Output the [X, Y] coordinate of the center of the cell containing the given text.  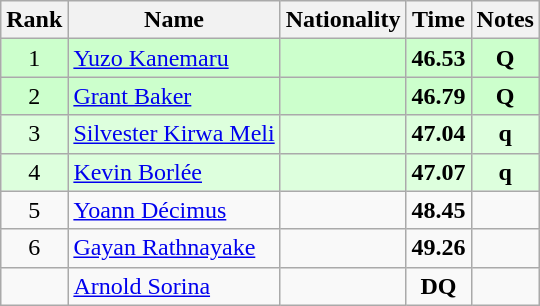
1 [34, 58]
Nationality [343, 20]
Grant Baker [174, 96]
Rank [34, 20]
Yoann Décimus [174, 210]
5 [34, 210]
Time [438, 20]
Gayan Rathnayake [174, 248]
47.04 [438, 134]
49.26 [438, 248]
4 [34, 172]
DQ [438, 286]
47.07 [438, 172]
Kevin Borlée [174, 172]
46.79 [438, 96]
2 [34, 96]
Name [174, 20]
Arnold Sorina [174, 286]
6 [34, 248]
Silvester Kirwa Meli [174, 134]
3 [34, 134]
48.45 [438, 210]
Yuzo Kanemaru [174, 58]
Notes [505, 20]
46.53 [438, 58]
